Find where the given text appears and provide that cell's center as (X, Y) coordinate. 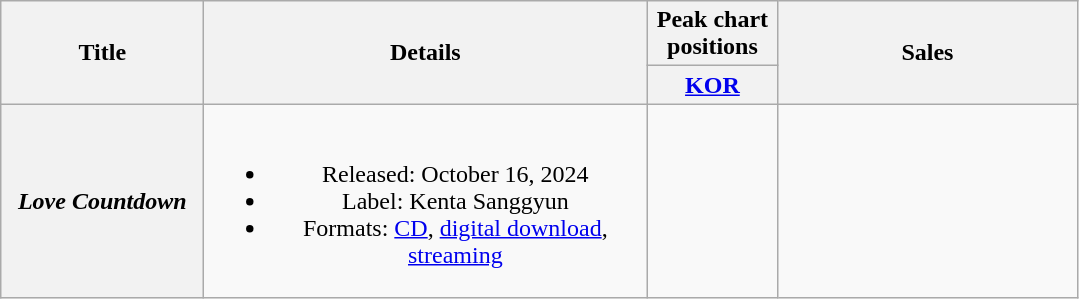
Released: October 16, 2024Label: Kenta SanggyunFormats: CD, digital download, streaming (426, 201)
Peak chart positions (712, 34)
Sales (928, 52)
Love Countdown (102, 201)
Details (426, 52)
KOR (712, 85)
Title (102, 52)
